Find where the given text appears and provide that cell's center as (x, y) coordinate. 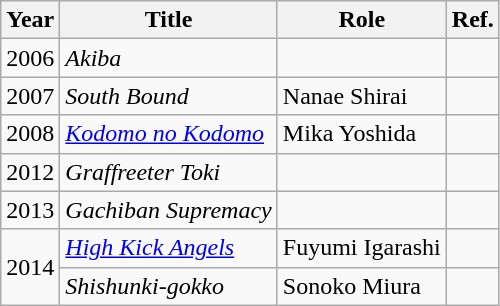
High Kick Angels (168, 248)
Kodomo no Kodomo (168, 134)
Sonoko Miura (362, 286)
Nanae Shirai (362, 96)
Shishunki-gokko (168, 286)
2007 (30, 96)
Role (362, 20)
Mika Yoshida (362, 134)
Fuyumi Igarashi (362, 248)
Akiba (168, 58)
2006 (30, 58)
Title (168, 20)
Gachiban Supremacy (168, 210)
2013 (30, 210)
2012 (30, 172)
2014 (30, 267)
Ref. (472, 20)
Graffreeter Toki (168, 172)
Year (30, 20)
South Bound (168, 96)
2008 (30, 134)
